Output the [X, Y] coordinate of the center of the cell containing the given text.  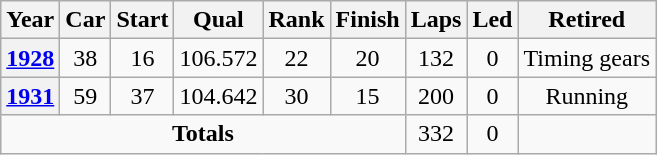
1931 [30, 96]
Running [587, 96]
Year [30, 20]
Rank [296, 20]
16 [142, 58]
1928 [30, 58]
20 [368, 58]
Start [142, 20]
Led [492, 20]
Retired [587, 20]
30 [296, 96]
332 [436, 134]
Timing gears [587, 58]
Car [86, 20]
Laps [436, 20]
59 [86, 96]
Qual [218, 20]
22 [296, 58]
132 [436, 58]
200 [436, 96]
38 [86, 58]
15 [368, 96]
106.572 [218, 58]
Finish [368, 20]
37 [142, 96]
Totals [203, 134]
104.642 [218, 96]
